Output the [x, y] coordinate of the center of the cell containing the given text.  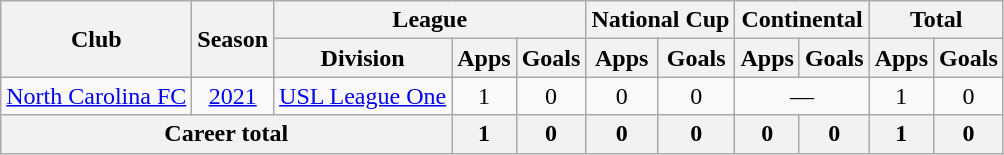
USL League One [363, 96]
Division [363, 58]
2021 [233, 96]
North Carolina FC [96, 96]
League [430, 20]
Club [96, 39]
Total [936, 20]
— [802, 96]
Career total [226, 134]
National Cup [660, 20]
Season [233, 39]
Continental [802, 20]
